Search for the cell housing the specified text and yield its (x, y) center coordinate. 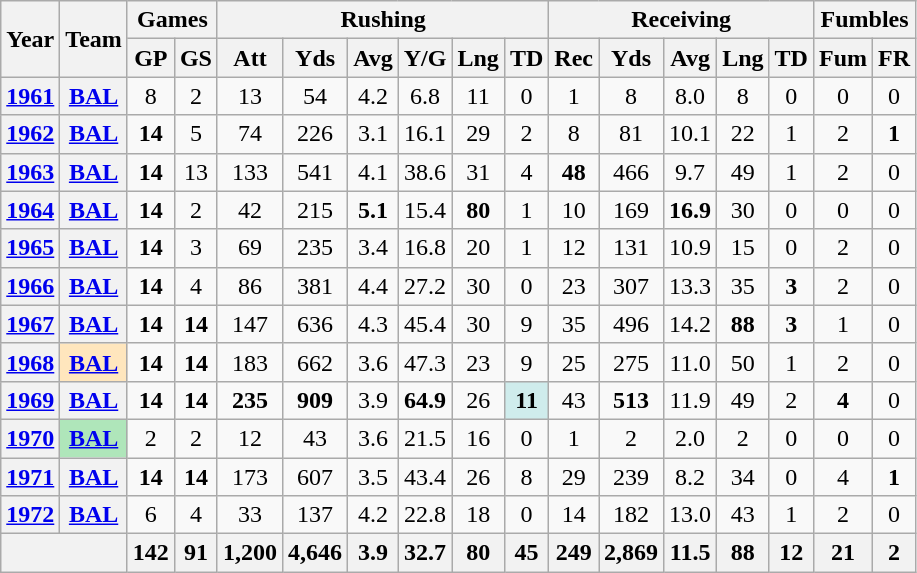
74 (250, 134)
Fumbles (864, 20)
11.0 (690, 362)
1964 (30, 210)
3.5 (374, 477)
142 (150, 553)
11.5 (690, 553)
Year (30, 39)
15 (743, 248)
GP (150, 58)
45.4 (425, 324)
4.4 (374, 286)
381 (316, 286)
131 (632, 248)
249 (574, 553)
3.1 (374, 134)
34 (743, 477)
48 (574, 172)
FR (894, 58)
Rec (574, 58)
27.2 (425, 286)
81 (632, 134)
215 (316, 210)
169 (632, 210)
307 (632, 286)
38.6 (425, 172)
607 (316, 477)
1966 (30, 286)
13.3 (690, 286)
45 (526, 553)
18 (478, 515)
47.3 (425, 362)
5.1 (374, 210)
13.0 (690, 515)
4,646 (316, 553)
91 (196, 553)
Receiving (682, 20)
11.9 (690, 400)
Games (172, 20)
466 (632, 172)
9.7 (690, 172)
6.8 (425, 96)
16 (478, 438)
1972 (30, 515)
14.2 (690, 324)
137 (316, 515)
4.1 (374, 172)
1963 (30, 172)
5 (196, 134)
10.1 (690, 134)
1969 (30, 400)
1965 (30, 248)
183 (250, 362)
239 (632, 477)
8.0 (690, 96)
64.9 (425, 400)
16.8 (425, 248)
182 (632, 515)
226 (316, 134)
1971 (30, 477)
Att (250, 58)
8.2 (690, 477)
275 (632, 362)
15.4 (425, 210)
Rushing (382, 20)
Y/G (425, 58)
133 (250, 172)
21.5 (425, 438)
909 (316, 400)
3.4 (374, 248)
10.9 (690, 248)
42 (250, 210)
1970 (30, 438)
2,869 (632, 553)
33 (250, 515)
GS (196, 58)
21 (842, 553)
86 (250, 286)
636 (316, 324)
6 (150, 515)
16.1 (425, 134)
513 (632, 400)
Fum (842, 58)
16.9 (690, 210)
173 (250, 477)
54 (316, 96)
496 (632, 324)
4.3 (374, 324)
20 (478, 248)
10 (574, 210)
25 (574, 362)
1962 (30, 134)
147 (250, 324)
Team (94, 39)
1967 (30, 324)
31 (478, 172)
22.8 (425, 515)
1968 (30, 362)
1961 (30, 96)
1,200 (250, 553)
22 (743, 134)
2.0 (690, 438)
43.4 (425, 477)
69 (250, 248)
50 (743, 362)
662 (316, 362)
32.7 (425, 553)
541 (316, 172)
